Scan for the cell matching the given text and deliver its [x, y] coordinate at center. 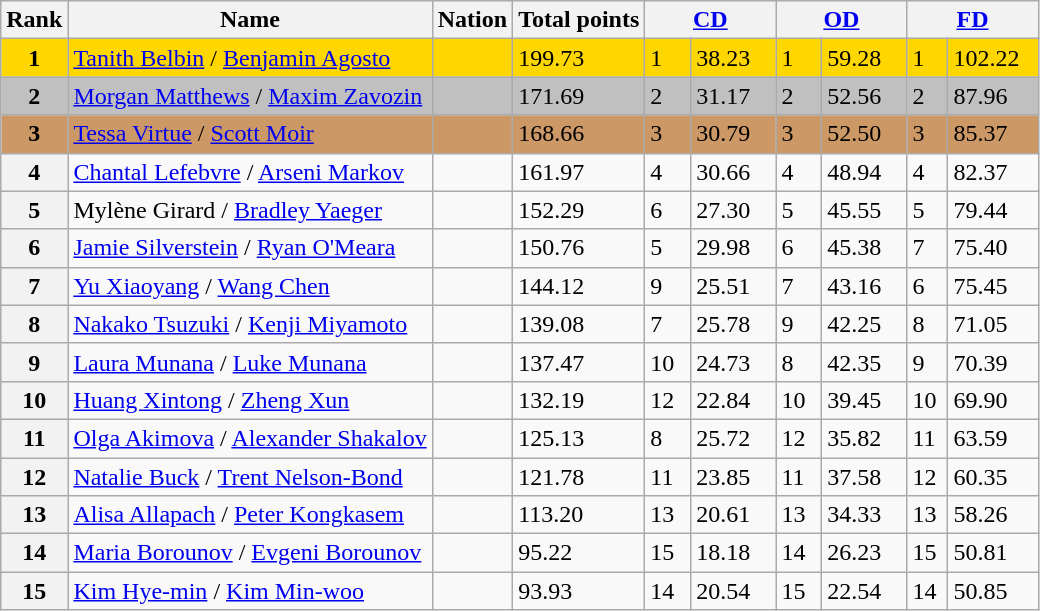
69.90 [993, 400]
34.33 [864, 515]
Chantal Lefebvre / Arseni Markov [250, 172]
137.47 [579, 362]
48.94 [864, 172]
43.16 [864, 286]
22.54 [864, 591]
CD [710, 20]
79.44 [993, 210]
132.19 [579, 400]
150.76 [579, 248]
113.20 [579, 515]
93.93 [579, 591]
35.82 [864, 438]
152.29 [579, 210]
199.73 [579, 58]
23.85 [734, 477]
Mylène Girard / Bradley Yaeger [250, 210]
Natalie Buck / Trent Nelson-Bond [250, 477]
144.12 [579, 286]
50.85 [993, 591]
38.23 [734, 58]
27.30 [734, 210]
45.38 [864, 248]
59.28 [864, 58]
Jamie Silverstein / Ryan O'Meara [250, 248]
121.78 [579, 477]
Maria Borounov / Evgeni Borounov [250, 553]
37.58 [864, 477]
18.18 [734, 553]
125.13 [579, 438]
71.05 [993, 324]
26.23 [864, 553]
Kim Hye-min / Kim Min-woo [250, 591]
Morgan Matthews / Maxim Zavozin [250, 96]
Nakako Tsuzuki / Kenji Miyamoto [250, 324]
Rank [34, 20]
FD [972, 20]
60.35 [993, 477]
171.69 [579, 96]
63.59 [993, 438]
Huang Xintong / Zheng Xun [250, 400]
24.73 [734, 362]
95.22 [579, 553]
30.66 [734, 172]
29.98 [734, 248]
Tanith Belbin / Benjamin Agosto [250, 58]
87.96 [993, 96]
39.45 [864, 400]
75.40 [993, 248]
Tessa Virtue / Scott Moir [250, 134]
Name [250, 20]
45.55 [864, 210]
30.79 [734, 134]
Alisa Allapach / Peter Kongkasem [250, 515]
42.35 [864, 362]
22.84 [734, 400]
102.22 [993, 58]
85.37 [993, 134]
42.25 [864, 324]
161.97 [579, 172]
Olga Akimova / Alexander Shakalov [250, 438]
Nation [472, 20]
20.61 [734, 515]
Total points [579, 20]
OD [842, 20]
58.26 [993, 515]
75.45 [993, 286]
31.17 [734, 96]
20.54 [734, 591]
52.50 [864, 134]
25.51 [734, 286]
70.39 [993, 362]
25.72 [734, 438]
Laura Munana / Luke Munana [250, 362]
50.81 [993, 553]
25.78 [734, 324]
139.08 [579, 324]
82.37 [993, 172]
168.66 [579, 134]
52.56 [864, 96]
Yu Xiaoyang / Wang Chen [250, 286]
